From the cell containing the given text, extract its center point as (X, Y) coordinate. 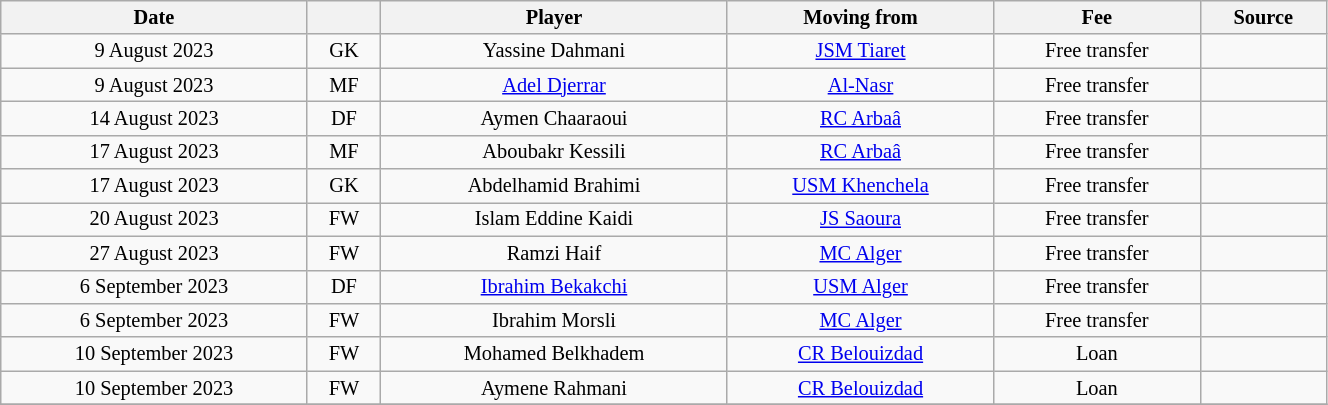
Moving from (860, 17)
Adel Djerrar (554, 85)
Player (554, 17)
USM Alger (860, 287)
Source (1263, 17)
Ibrahim Morsli (554, 320)
Islam Eddine Kaidi (554, 219)
Ramzi Haif (554, 253)
Al-Nasr (860, 85)
Yassine Dahmani (554, 51)
JS Saoura (860, 219)
Date (154, 17)
USM Khenchela (860, 186)
Mohamed Belkhadem (554, 354)
Aboubakr Kessili (554, 152)
Aymene Rahmani (554, 388)
14 August 2023 (154, 118)
20 August 2023 (154, 219)
Abdelhamid Brahimi (554, 186)
Aymen Chaaraoui (554, 118)
27 August 2023 (154, 253)
Ibrahim Bekakchi (554, 287)
Fee (1097, 17)
JSM Tiaret (860, 51)
